Determine the [X, Y] coordinate at the center of the cell enclosing the given text.  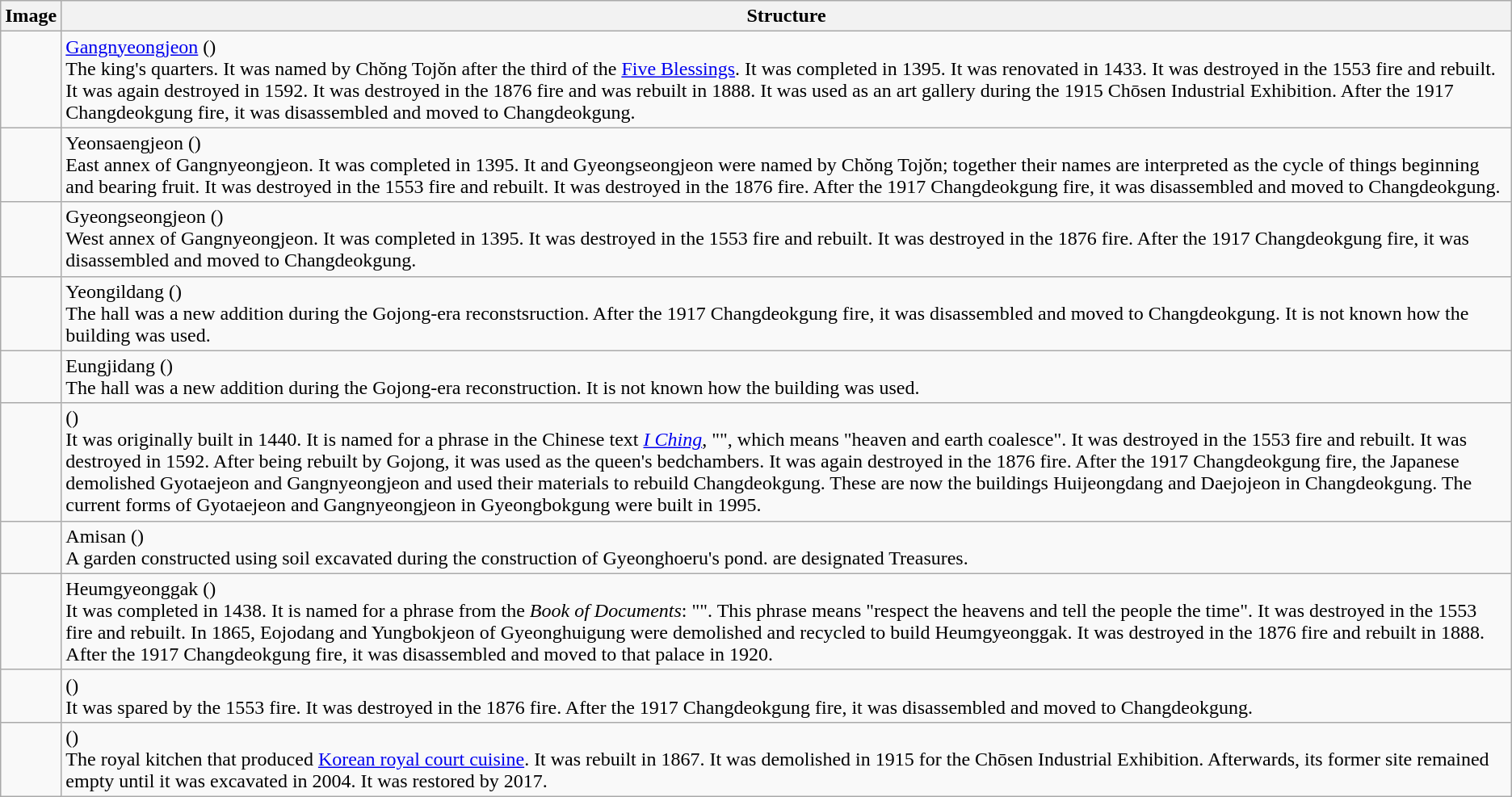
Structure [787, 16]
Amisan ()A garden constructed using soil excavated during the construction of Gyeonghoeru's pond. are designated Treasures. [787, 547]
Image [31, 16]
Eungjidang ()The hall was a new addition during the Gojong-era reconstruction. It is not known how the building was used. [787, 376]
